Determine the [x, y] coordinate at the center of the cell enclosing the given text.  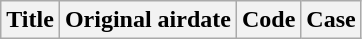
Title [30, 20]
Code [268, 20]
Original airdate [148, 20]
Case [331, 20]
